Return [X, Y] of the center of cell containing provided text 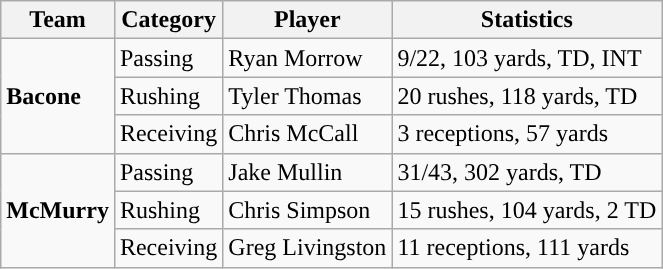
Tyler Thomas [308, 96]
20 rushes, 118 yards, TD [527, 96]
Statistics [527, 20]
Chris McCall [308, 134]
Greg Livingston [308, 248]
11 receptions, 111 yards [527, 248]
Bacone [58, 96]
Category [168, 20]
Player [308, 20]
Ryan Morrow [308, 58]
15 rushes, 104 yards, 2 TD [527, 210]
McMurry [58, 210]
9/22, 103 yards, TD, INT [527, 58]
31/43, 302 yards, TD [527, 172]
Jake Mullin [308, 172]
Team [58, 20]
Chris Simpson [308, 210]
3 receptions, 57 yards [527, 134]
